Pinpoint the cell where the given text exists, returning its [x, y] midpoint coordinate. 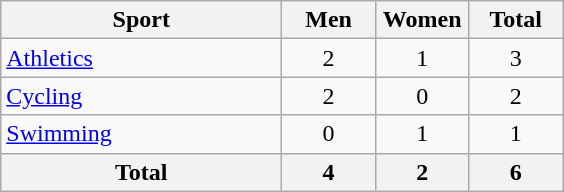
Women [422, 20]
Men [329, 20]
Cycling [142, 96]
Athletics [142, 58]
3 [516, 58]
6 [516, 172]
Sport [142, 20]
4 [329, 172]
Swimming [142, 134]
